Identify which cell holds the provided text, then report its (x, y) central coordinate. 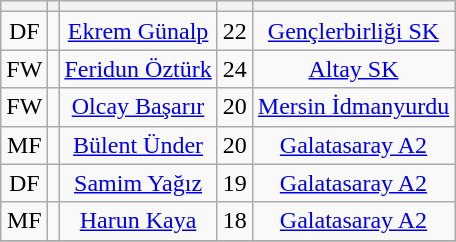
24 (234, 69)
Harun Kaya (138, 221)
Ekrem Günalp (138, 31)
Gençlerbirliği SK (353, 31)
Feridun Öztürk (138, 69)
Olcay Başarır (138, 107)
19 (234, 183)
22 (234, 31)
Altay SK (353, 69)
Samim Yağız (138, 183)
Mersin İdmanyurdu (353, 107)
18 (234, 221)
Bülent Ünder (138, 145)
